From the cell containing the given text, extract its center point as [x, y] coordinate. 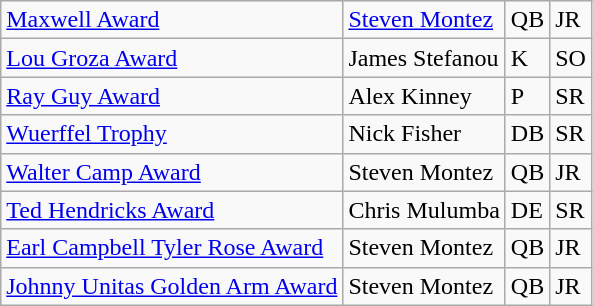
Wuerffel Trophy [172, 134]
DB [527, 134]
Walter Camp Award [172, 172]
Maxwell Award [172, 20]
DE [527, 210]
Chris Mulumba [424, 210]
Johnny Unitas Golden Arm Award [172, 286]
P [527, 96]
Ray Guy Award [172, 96]
Earl Campbell Tyler Rose Award [172, 248]
Alex Kinney [424, 96]
Nick Fisher [424, 134]
James Stefanou [424, 58]
K [527, 58]
Ted Hendricks Award [172, 210]
Lou Groza Award [172, 58]
SO [571, 58]
